From the cell containing the given text, extract its center point as (x, y) coordinate. 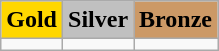
Bronze (176, 20)
Gold (32, 20)
Silver (98, 20)
